Capture the cell that displays the provided text and extract its (X, Y) central coordinate. 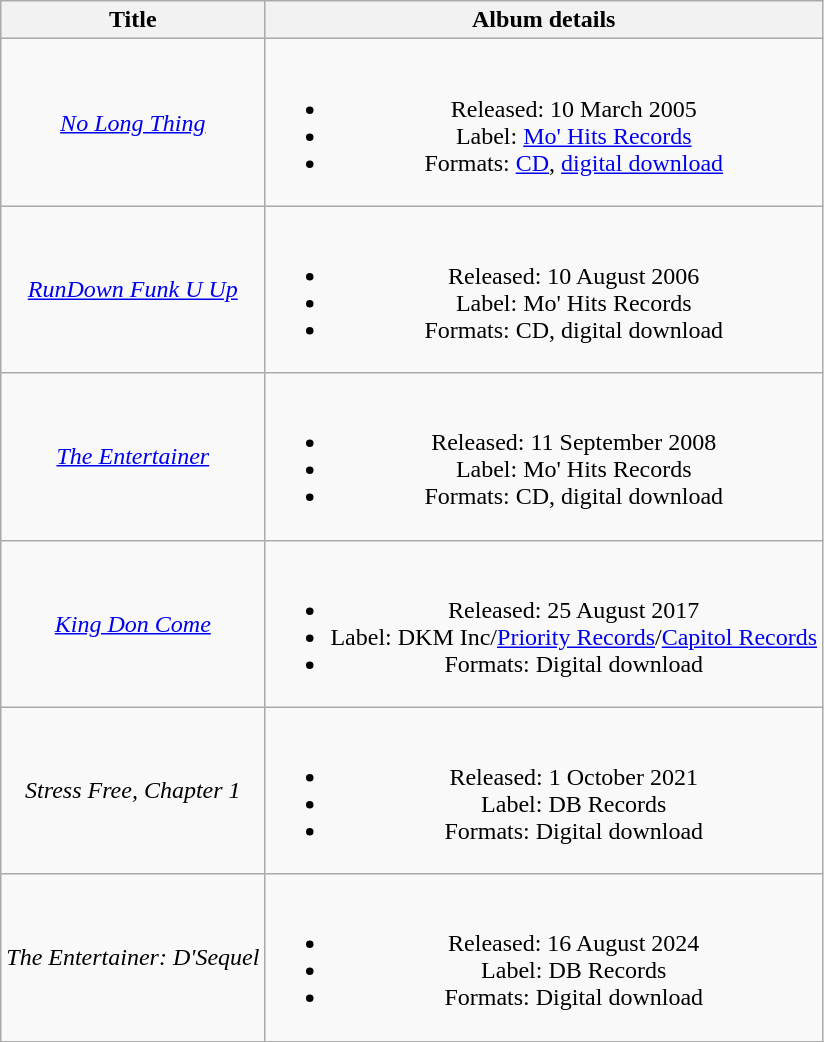
Released: 1 October 2021Label: DB RecordsFormats: Digital download (544, 790)
King Don Come (133, 624)
RunDown Funk U Up (133, 290)
No Long Thing (133, 122)
Released: 11 September 2008Label: Mo' Hits RecordsFormats: CD, digital download (544, 456)
The Entertainer: D'Sequel (133, 958)
Album details (544, 20)
Released: 25 August 2017Label: DKM Inc/Priority Records/Capitol RecordsFormats: Digital download (544, 624)
Released: 10 March 2005Label: Mo' Hits RecordsFormats: CD, digital download (544, 122)
Stress Free, Chapter 1 (133, 790)
Released: 16 August 2024Label: DB RecordsFormats: Digital download (544, 958)
Released: 10 August 2006Label: Mo' Hits RecordsFormats: CD, digital download (544, 290)
Title (133, 20)
The Entertainer (133, 456)
